Capture the cell that displays the provided text and extract its (X, Y) central coordinate. 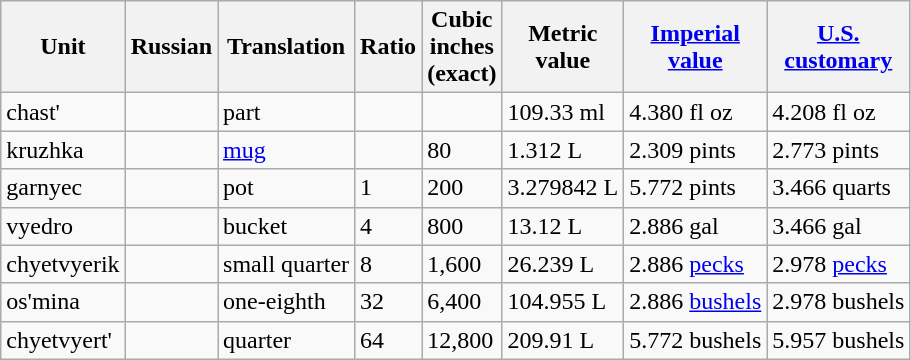
3.466 gal (838, 226)
bucket (286, 226)
104.955 L (563, 302)
2.978 bushels (838, 302)
Russian (171, 47)
chast' (63, 112)
13.12 L (563, 226)
pot (286, 188)
4 (388, 226)
2.978 pecks (838, 264)
mug (286, 150)
os'mina (63, 302)
chyetvyert' (63, 340)
2.309 pints (696, 150)
4.208 fl oz (838, 112)
80 (462, 150)
1.312 L (563, 150)
32 (388, 302)
Ratio (388, 47)
209.91 L (563, 340)
2.773 pints (838, 150)
2.886 pecks (696, 264)
6,400 (462, 302)
109.33 ml (563, 112)
Metricvalue (563, 47)
Translation (286, 47)
Cubicinches(exact) (462, 47)
2.886 gal (696, 226)
3.279842 L (563, 188)
vyedro (63, 226)
1 (388, 188)
garnyec (63, 188)
kruzhka (63, 150)
part (286, 112)
3.466 quarts (838, 188)
4.380 fl oz (696, 112)
200 (462, 188)
chyetvyerik (63, 264)
2.886 bushels (696, 302)
U.S.customary (838, 47)
1,600 (462, 264)
64 (388, 340)
quarter (286, 340)
12,800 (462, 340)
800 (462, 226)
8 (388, 264)
5.772 bushels (696, 340)
5.772 pints (696, 188)
small quarter (286, 264)
26.239 L (563, 264)
Unit (63, 47)
one-eighth (286, 302)
5.957 bushels (838, 340)
Imperialvalue (696, 47)
